Provide the [x, y] coordinate of the cell's center where the given text is located.  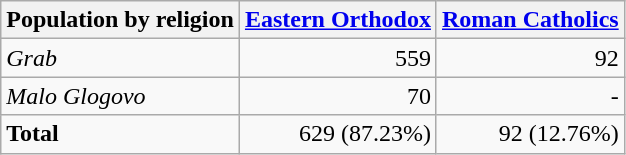
Malo Glogovo [120, 96]
629 (87.23%) [338, 134]
Eastern Orthodox [338, 20]
70 [338, 96]
- [530, 96]
Roman Catholics [530, 20]
92 (12.76%) [530, 134]
Grab [120, 58]
Population by religion [120, 20]
559 [338, 58]
Total [120, 134]
92 [530, 58]
